Return the [x, y] coordinate for the center point of the cell that contains the specified text.  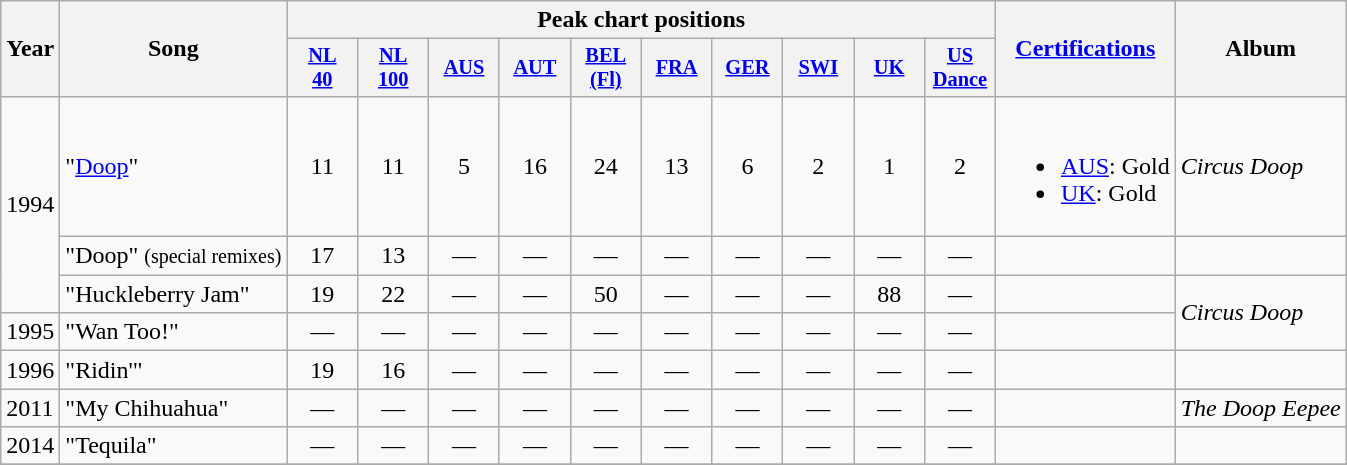
1995 [30, 332]
1994 [30, 204]
AUT [534, 68]
NL100 [394, 68]
BEL(Fl) [606, 68]
Peak chart positions [642, 20]
2014 [30, 446]
NL40 [322, 68]
AUS [464, 68]
22 [394, 294]
"My Chihuahua" [174, 408]
50 [606, 294]
"Wan Too!" [174, 332]
GER [748, 68]
1 [890, 166]
Certifications [1085, 49]
Year [30, 49]
17 [322, 256]
"Doop" (special remixes) [174, 256]
Album [1260, 49]
The Doop Eepee [1260, 408]
UK [890, 68]
1996 [30, 370]
Song [174, 49]
2011 [30, 408]
6 [748, 166]
24 [606, 166]
USDance [960, 68]
AUS: GoldUK: Gold [1085, 166]
FRA [676, 68]
"Huckleberry Jam" [174, 294]
"Tequila" [174, 446]
5 [464, 166]
88 [890, 294]
SWI [818, 68]
"Doop" [174, 166]
"Ridin'" [174, 370]
